Pinpoint the cell where the given text exists, returning its (X, Y) midpoint coordinate. 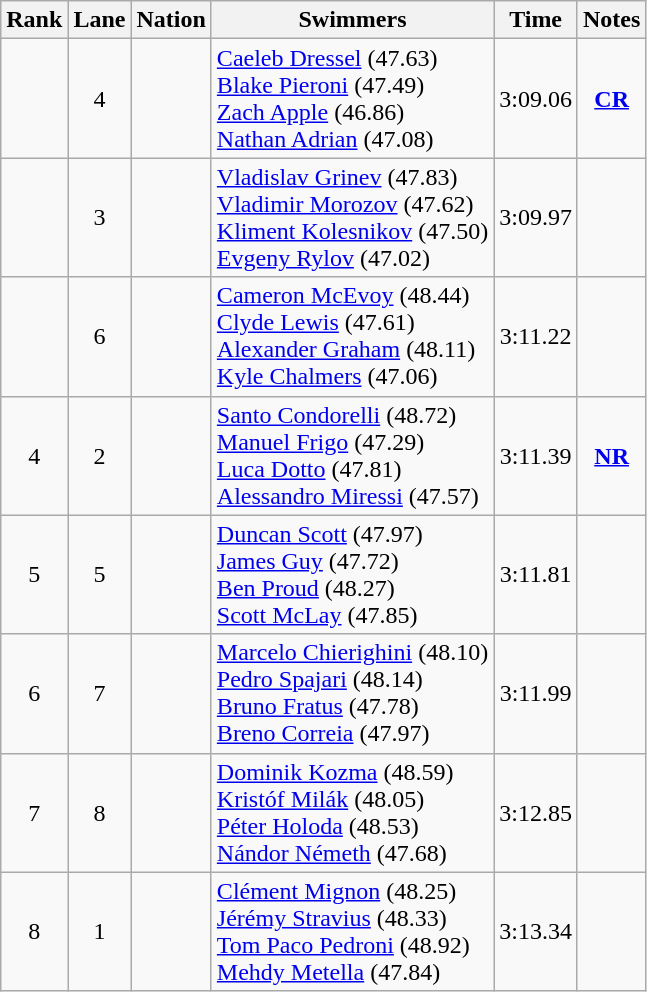
3:13.34 (536, 932)
Swimmers (352, 20)
1 (100, 932)
Time (536, 20)
Lane (100, 20)
Nation (171, 20)
2 (100, 456)
Notes (611, 20)
Cameron McEvoy (48.44)Clyde Lewis (47.61)Alexander Graham (48.11) Kyle Chalmers (47.06) (352, 336)
3:11.81 (536, 574)
Duncan Scott (47.97)James Guy (47.72)Ben Proud (48.27)Scott McLay (47.85) (352, 574)
Vladislav Grinev (47.83)Vladimir Morozov (47.62)Kliment Kolesnikov (47.50)Evgeny Rylov (47.02) (352, 218)
Caeleb Dressel (47.63)Blake Pieroni (47.49)Zach Apple (46.86)Nathan Adrian (47.08) (352, 98)
Dominik Kozma (48.59)Kristóf Milák (48.05)Péter Holoda (48.53)Nándor Németh (47.68) (352, 812)
3:12.85 (536, 812)
3:11.99 (536, 694)
3:09.06 (536, 98)
3:09.97 (536, 218)
Santo Condorelli (48.72)Manuel Frigo (47.29)Luca Dotto (47.81)Alessandro Miressi (47.57) (352, 456)
3 (100, 218)
3:11.39 (536, 456)
NR (611, 456)
3:11.22 (536, 336)
CR (611, 98)
Rank (34, 20)
Clément Mignon (48.25)Jérémy Stravius (48.33)Tom Paco Pedroni (48.92)Mehdy Metella (47.84) (352, 932)
Marcelo Chierighini (48.10)Pedro Spajari (48.14)Bruno Fratus (47.78)Breno Correia (47.97) (352, 694)
